Return the [x, y] coordinate for the center point of the cell that contains the specified text.  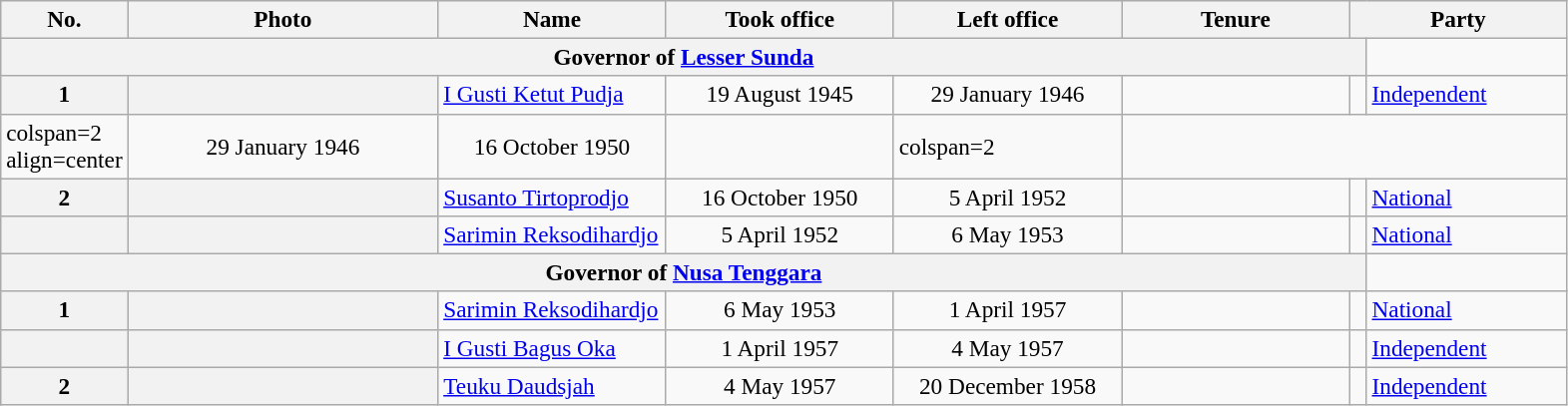
Name [552, 19]
Tenure [1236, 19]
I Gusti Ketut Pudja [552, 95]
Susanto Tirtoprodjo [552, 197]
19 August 1945 [780, 95]
No. [64, 19]
Teuku Daudsjah [552, 385]
Photo [283, 19]
Governor of Lesser Sunda [684, 57]
Took office [780, 19]
Governor of Nusa Tenggara [684, 272]
Party [1458, 19]
colspan=2 [1007, 146]
colspan=2 align=center [64, 146]
20 December 1958 [1007, 385]
Left office [1007, 19]
I Gusti Bagus Oka [552, 348]
